Pinpoint the cell where the given text exists, returning its [x, y] midpoint coordinate. 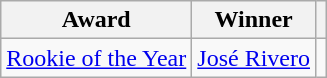
Award [96, 20]
Rookie of the Year [96, 58]
Winner [254, 20]
José Rivero [254, 58]
